Provide the (x, y) coordinate of the cell's center where the given text is located.  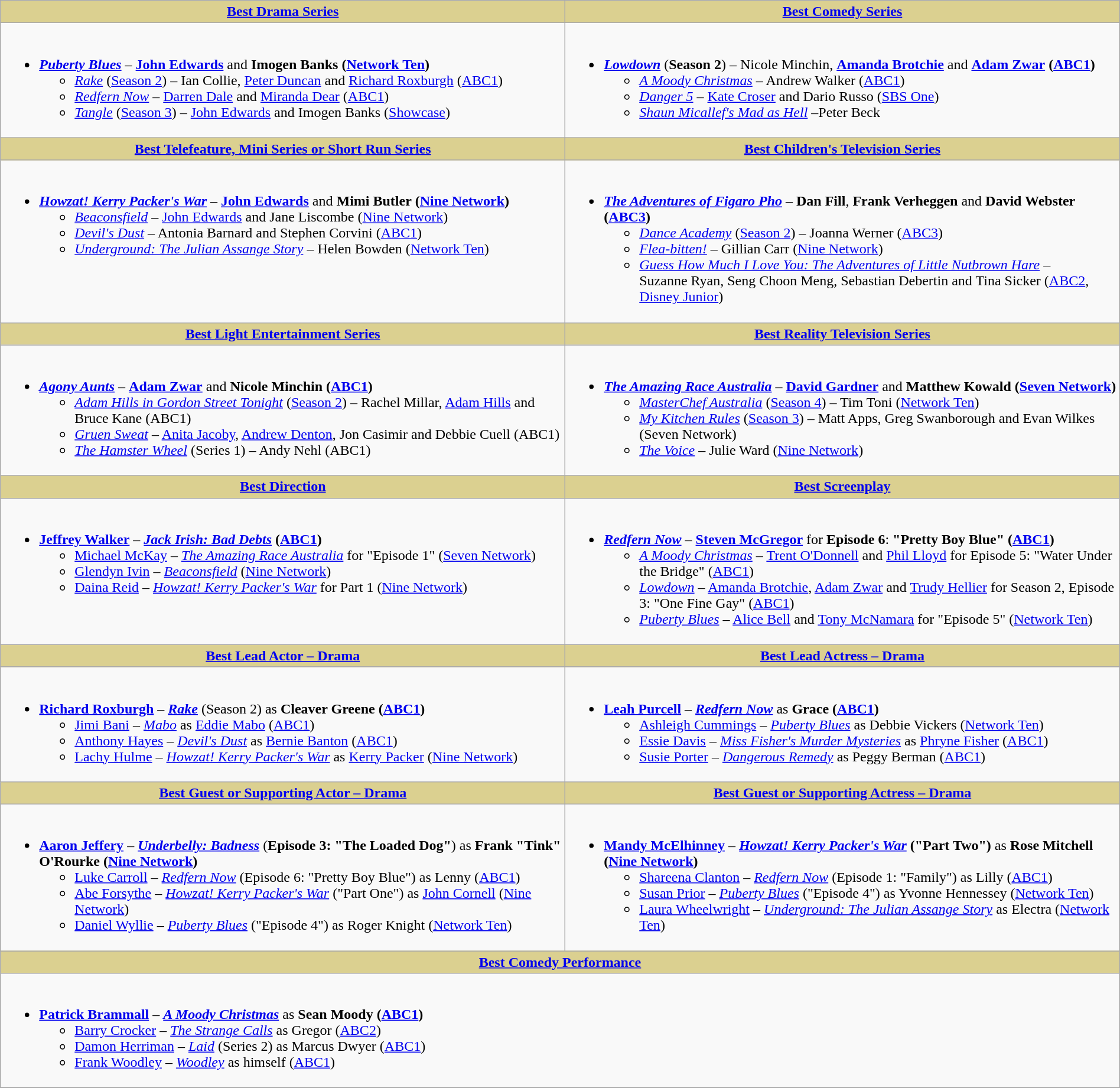
Best Comedy Series (842, 12)
Best Direction (283, 487)
Best Guest or Supporting Actor – Drama (283, 793)
Best Light Entertainment Series (283, 334)
Best Comedy Performance (560, 962)
Best Children's Television Series (842, 149)
Best Guest or Supporting Actress – Drama (842, 793)
Best Screenplay (842, 487)
Best Lead Actress – Drama (842, 656)
Best Telefeature, Mini Series or Short Run Series (283, 149)
Best Drama Series (283, 12)
Best Reality Television Series (842, 334)
Best Lead Actor – Drama (283, 656)
